Scan for the cell matching the given text and deliver its [x, y] coordinate at center. 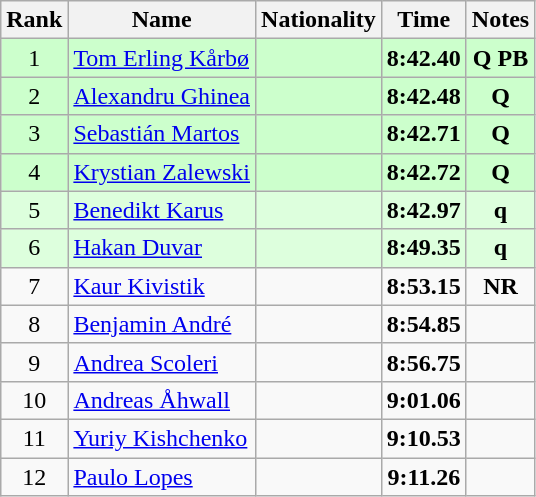
Paulo Lopes [162, 477]
5 [34, 210]
6 [34, 248]
Andreas Åhwall [162, 400]
8:42.40 [424, 58]
8:53.15 [424, 286]
8:42.72 [424, 172]
4 [34, 172]
Notes [500, 20]
9:01.06 [424, 400]
Benjamin André [162, 324]
Alexandru Ghinea [162, 96]
8:42.48 [424, 96]
Time [424, 20]
10 [34, 400]
NR [500, 286]
9:10.53 [424, 438]
8:42.97 [424, 210]
7 [34, 286]
Tom Erling Kårbø [162, 58]
Andrea Scoleri [162, 362]
9 [34, 362]
8:56.75 [424, 362]
Name [162, 20]
Rank [34, 20]
9:11.26 [424, 477]
12 [34, 477]
Hakan Duvar [162, 248]
11 [34, 438]
8:42.71 [424, 134]
8:49.35 [424, 248]
Q PB [500, 58]
Kaur Kivistik [162, 286]
Sebastián Martos [162, 134]
Benedikt Karus [162, 210]
1 [34, 58]
Nationality [319, 20]
3 [34, 134]
Yuriy Kishchenko [162, 438]
8 [34, 324]
Krystian Zalewski [162, 172]
2 [34, 96]
8:54.85 [424, 324]
